Capture the cell that displays the provided text and extract its [x, y] central coordinate. 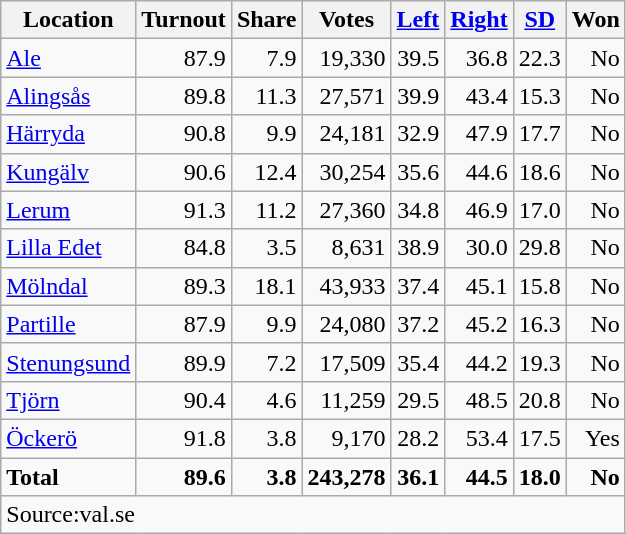
46.9 [479, 210]
8,631 [346, 248]
17.7 [540, 134]
90.4 [184, 400]
4.6 [266, 400]
35.4 [418, 362]
32.9 [418, 134]
29.8 [540, 248]
12.4 [266, 172]
44.6 [479, 172]
24,181 [346, 134]
89.3 [184, 286]
15.8 [540, 286]
37.4 [418, 286]
Turnout [184, 20]
Tjörn [68, 400]
53.4 [479, 438]
19,330 [346, 58]
15.3 [540, 96]
27,360 [346, 210]
29.5 [418, 400]
Location [68, 20]
30.0 [479, 248]
84.8 [184, 248]
45.2 [479, 324]
243,278 [346, 477]
11.3 [266, 96]
Votes [346, 20]
Härryda [68, 134]
SD [540, 20]
Ale [68, 58]
18.1 [266, 286]
Lilla Edet [68, 248]
38.9 [418, 248]
39.9 [418, 96]
43,933 [346, 286]
47.9 [479, 134]
36.1 [418, 477]
35.6 [418, 172]
20.8 [540, 400]
17,509 [346, 362]
90.6 [184, 172]
3.5 [266, 248]
Source:val.se [314, 515]
7.9 [266, 58]
9,170 [346, 438]
Kungälv [68, 172]
Share [266, 20]
18.6 [540, 172]
Lerum [68, 210]
7.2 [266, 362]
30,254 [346, 172]
89.9 [184, 362]
39.5 [418, 58]
16.3 [540, 324]
18.0 [540, 477]
24,080 [346, 324]
89.6 [184, 477]
19.3 [540, 362]
Mölndal [68, 286]
Öckerö [68, 438]
34.8 [418, 210]
90.8 [184, 134]
17.5 [540, 438]
45.1 [479, 286]
Won [596, 20]
48.5 [479, 400]
37.2 [418, 324]
89.8 [184, 96]
43.4 [479, 96]
Stenungsund [68, 362]
Partille [68, 324]
Alingsås [68, 96]
17.0 [540, 210]
91.8 [184, 438]
27,571 [346, 96]
11.2 [266, 210]
Left [418, 20]
Yes [596, 438]
36.8 [479, 58]
Right [479, 20]
11,259 [346, 400]
22.3 [540, 58]
44.2 [479, 362]
28.2 [418, 438]
44.5 [479, 477]
Total [68, 477]
91.3 [184, 210]
